From the cell containing the given text, extract its center point as [x, y] coordinate. 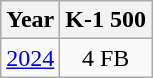
4 FB [106, 58]
K-1 500 [106, 20]
2024 [30, 58]
Year [30, 20]
